Locate the cell with the specified text and output its (x, y) center coordinate. 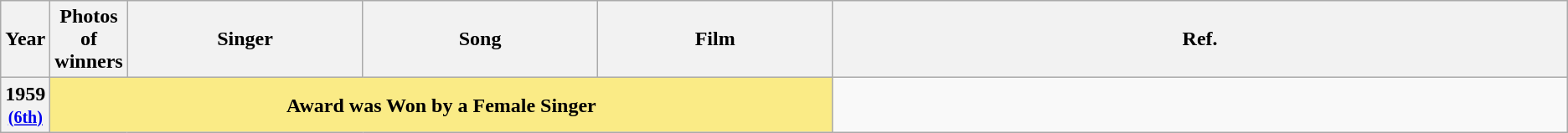
Singer (245, 39)
Ref. (1199, 39)
Award was Won by a Female Singer (441, 105)
Song (481, 39)
Year (25, 39)
Photos of winners (89, 39)
Film (715, 39)
1959 (6th) (25, 105)
